For the text-containing cell, return its midpoint in (X, Y) coordinate format. 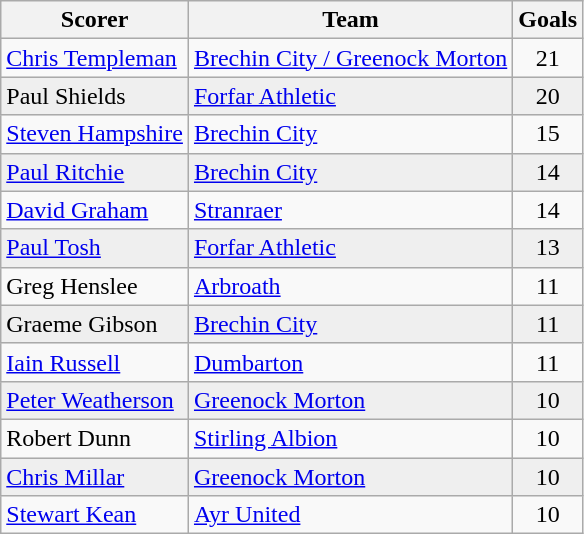
Goals (548, 20)
20 (548, 96)
Chris Templeman (95, 58)
Paul Tosh (95, 248)
Steven Hampshire (95, 134)
Paul Ritchie (95, 172)
Arbroath (350, 286)
David Graham (95, 210)
Paul Shields (95, 96)
13 (548, 248)
21 (548, 58)
Ayr United (350, 515)
Dumbarton (350, 362)
Peter Weatherson (95, 400)
Stirling Albion (350, 438)
Scorer (95, 20)
Team (350, 20)
Iain Russell (95, 362)
Stranraer (350, 210)
Stewart Kean (95, 515)
Graeme Gibson (95, 324)
Greg Henslee (95, 286)
15 (548, 134)
Chris Millar (95, 477)
Brechin City / Greenock Morton (350, 58)
Robert Dunn (95, 438)
